Output the (X, Y) coordinate of the center of the cell containing the given text.  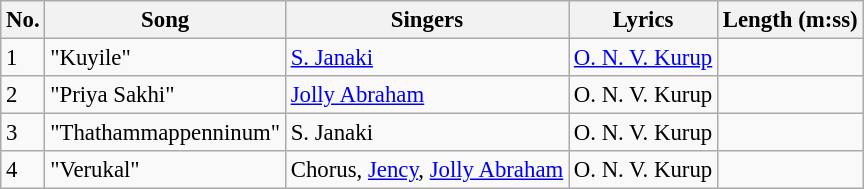
"Thathammappenninum" (166, 133)
"Kuyile" (166, 58)
Chorus, Jency, Jolly Abraham (426, 170)
Song (166, 20)
Jolly Abraham (426, 95)
Length (m:ss) (790, 20)
Lyrics (644, 20)
4 (23, 170)
3 (23, 133)
"Priya Sakhi" (166, 95)
"Verukal" (166, 170)
2 (23, 95)
No. (23, 20)
Singers (426, 20)
1 (23, 58)
